Return the (X, Y) coordinate for the center point of the cell that contains the specified text.  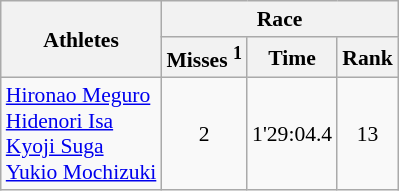
Rank (368, 58)
1'29:04.4 (292, 134)
Hironao MeguroHidenori IsaKyoji SugaYukio Mochizuki (82, 134)
Athletes (82, 40)
Time (292, 58)
13 (368, 134)
Misses 1 (204, 58)
2 (204, 134)
Race (279, 19)
